For the text-containing cell, return its midpoint in (X, Y) coordinate format. 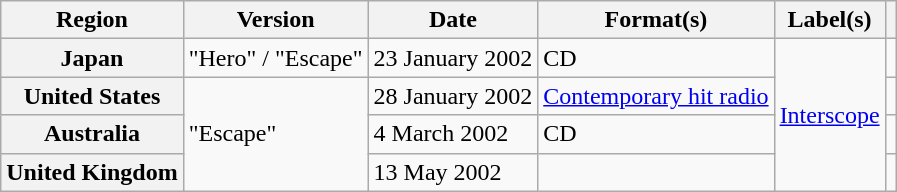
4 March 2002 (453, 134)
"Escape" (276, 134)
Version (276, 20)
Format(s) (656, 20)
Interscope (830, 115)
Region (92, 20)
Japan (92, 58)
Date (453, 20)
Contemporary hit radio (656, 96)
United Kingdom (92, 172)
28 January 2002 (453, 96)
United States (92, 96)
23 January 2002 (453, 58)
Australia (92, 134)
Label(s) (830, 20)
13 May 2002 (453, 172)
"Hero" / "Escape" (276, 58)
